From the cell containing the given text, extract its center point as [x, y] coordinate. 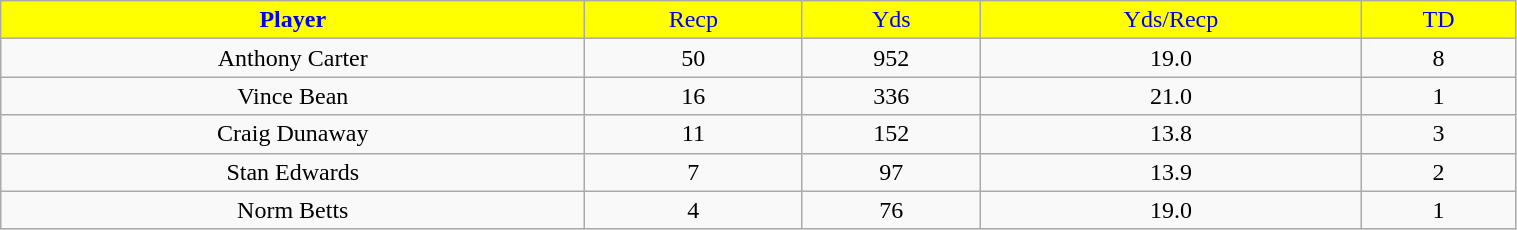
Stan Edwards [293, 172]
7 [694, 172]
13.8 [1171, 134]
11 [694, 134]
Yds [892, 20]
Norm Betts [293, 210]
76 [892, 210]
Anthony Carter [293, 58]
952 [892, 58]
4 [694, 210]
TD [1438, 20]
13.9 [1171, 172]
21.0 [1171, 96]
336 [892, 96]
Player [293, 20]
50 [694, 58]
97 [892, 172]
8 [1438, 58]
2 [1438, 172]
Yds/Recp [1171, 20]
152 [892, 134]
Craig Dunaway [293, 134]
16 [694, 96]
Recp [694, 20]
Vince Bean [293, 96]
3 [1438, 134]
